For the text-containing cell, return its midpoint in (x, y) coordinate format. 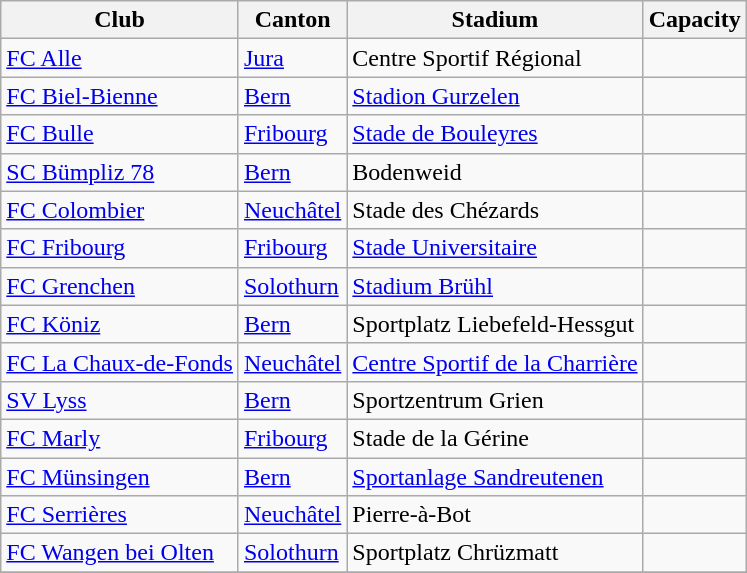
FC La Chaux-de-Fonds (120, 362)
Stade des Chézards (495, 210)
Pierre-à-Bot (495, 515)
FC Marly (120, 438)
Stadium (495, 20)
FC Fribourg (120, 248)
Stadion Gurzelen (495, 96)
Sportzentrum Grien (495, 400)
Canton (292, 20)
Stade de Bouleyres (495, 134)
SC Bümpliz 78 (120, 172)
FC Alle (120, 58)
FC Serrières (120, 515)
Sportanlage Sandreutenen (495, 477)
FC Münsingen (120, 477)
SV Lyss (120, 400)
Centre Sportif de la Charrière (495, 362)
Sportplatz Chrüzmatt (495, 553)
Bodenweid (495, 172)
FC Köniz (120, 324)
Capacity (694, 20)
Jura (292, 58)
Stade de la Gérine (495, 438)
Stade Universitaire (495, 248)
FC Bulle (120, 134)
Club (120, 20)
FC Biel-Bienne (120, 96)
FC Colombier (120, 210)
FC Grenchen (120, 286)
FC Wangen bei Olten (120, 553)
Sportplatz Liebefeld-Hessgut (495, 324)
Stadium Brühl (495, 286)
Centre Sportif Régional (495, 58)
